Determine the (x, y) coordinate at the center of the cell enclosing the given text.  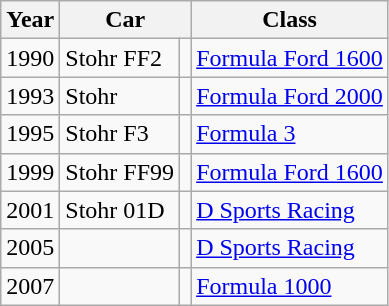
Stohr FF2 (120, 58)
1993 (30, 96)
1999 (30, 172)
Formula 1000 (290, 286)
1995 (30, 134)
1990 (30, 58)
2001 (30, 210)
Stohr (120, 96)
Stohr F3 (120, 134)
Stohr FF99 (120, 172)
Stohr 01D (120, 210)
Formula Ford 2000 (290, 96)
2005 (30, 248)
Class (290, 20)
Formula 3 (290, 134)
Year (30, 20)
Car (126, 20)
2007 (30, 286)
